Extract the [x, y] coordinate from the center of the cell holding the provided text.  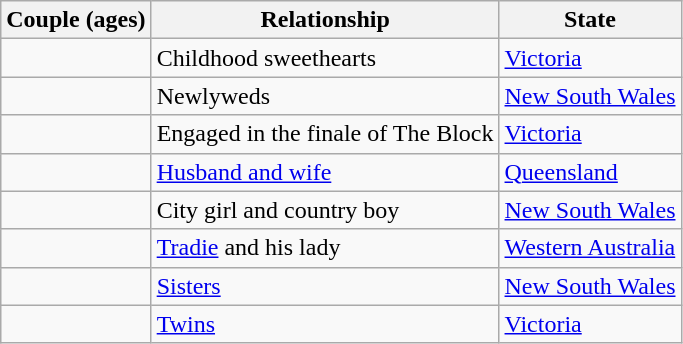
Couple (ages) [76, 20]
Engaged in the finale of The Block [325, 134]
State [590, 20]
Sisters [325, 286]
Twins [325, 324]
Relationship [325, 20]
City girl and country boy [325, 210]
Queensland [590, 172]
Childhood sweethearts [325, 58]
Husband and wife [325, 172]
Newlyweds [325, 96]
Western Australia [590, 248]
Tradie and his lady [325, 248]
